Identify which cell holds the provided text, then report its [x, y] central coordinate. 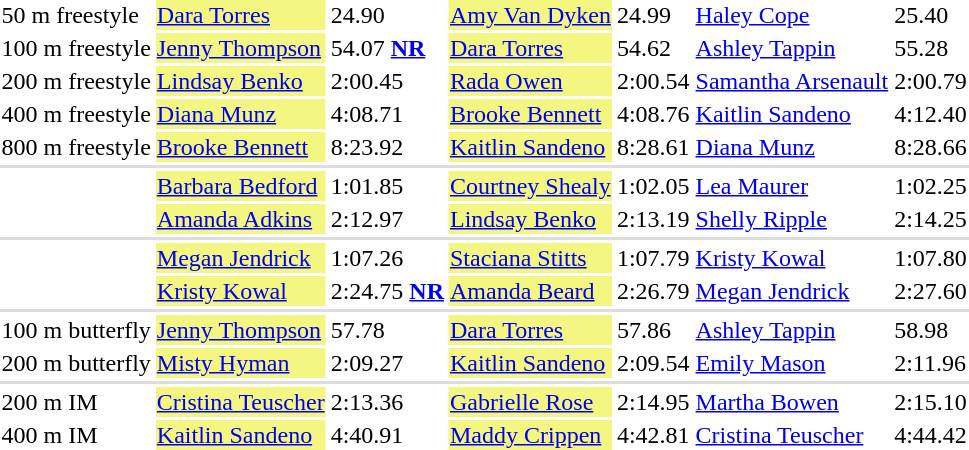
Lea Maurer [792, 186]
Maddy Crippen [530, 435]
1:07.80 [931, 258]
2:24.75 NR [387, 291]
1:07.26 [387, 258]
Misty Hyman [240, 363]
400 m IM [76, 435]
Gabrielle Rose [530, 402]
2:09.54 [653, 363]
58.98 [931, 330]
4:44.42 [931, 435]
8:28.66 [931, 147]
4:08.76 [653, 114]
2:13.19 [653, 219]
4:42.81 [653, 435]
Haley Cope [792, 15]
1:02.05 [653, 186]
200 m IM [76, 402]
Staciana Stitts [530, 258]
2:00.45 [387, 81]
1:07.79 [653, 258]
8:28.61 [653, 147]
Amanda Beard [530, 291]
2:11.96 [931, 363]
4:40.91 [387, 435]
54.07 NR [387, 48]
25.40 [931, 15]
Courtney Shealy [530, 186]
100 m butterfly [76, 330]
200 m butterfly [76, 363]
200 m freestyle [76, 81]
2:14.95 [653, 402]
2:12.97 [387, 219]
24.90 [387, 15]
2:15.10 [931, 402]
24.99 [653, 15]
57.86 [653, 330]
Rada Owen [530, 81]
100 m freestyle [76, 48]
Martha Bowen [792, 402]
400 m freestyle [76, 114]
2:00.54 [653, 81]
2:14.25 [931, 219]
57.78 [387, 330]
Shelly Ripple [792, 219]
1:02.25 [931, 186]
2:00.79 [931, 81]
Samantha Arsenault [792, 81]
2:09.27 [387, 363]
55.28 [931, 48]
54.62 [653, 48]
Emily Mason [792, 363]
2:26.79 [653, 291]
4:12.40 [931, 114]
4:08.71 [387, 114]
Amanda Adkins [240, 219]
50 m freestyle [76, 15]
800 m freestyle [76, 147]
2:13.36 [387, 402]
1:01.85 [387, 186]
Amy Van Dyken [530, 15]
2:27.60 [931, 291]
Barbara Bedford [240, 186]
8:23.92 [387, 147]
